Locate the cell with the specified text and output its [x, y] center coordinate. 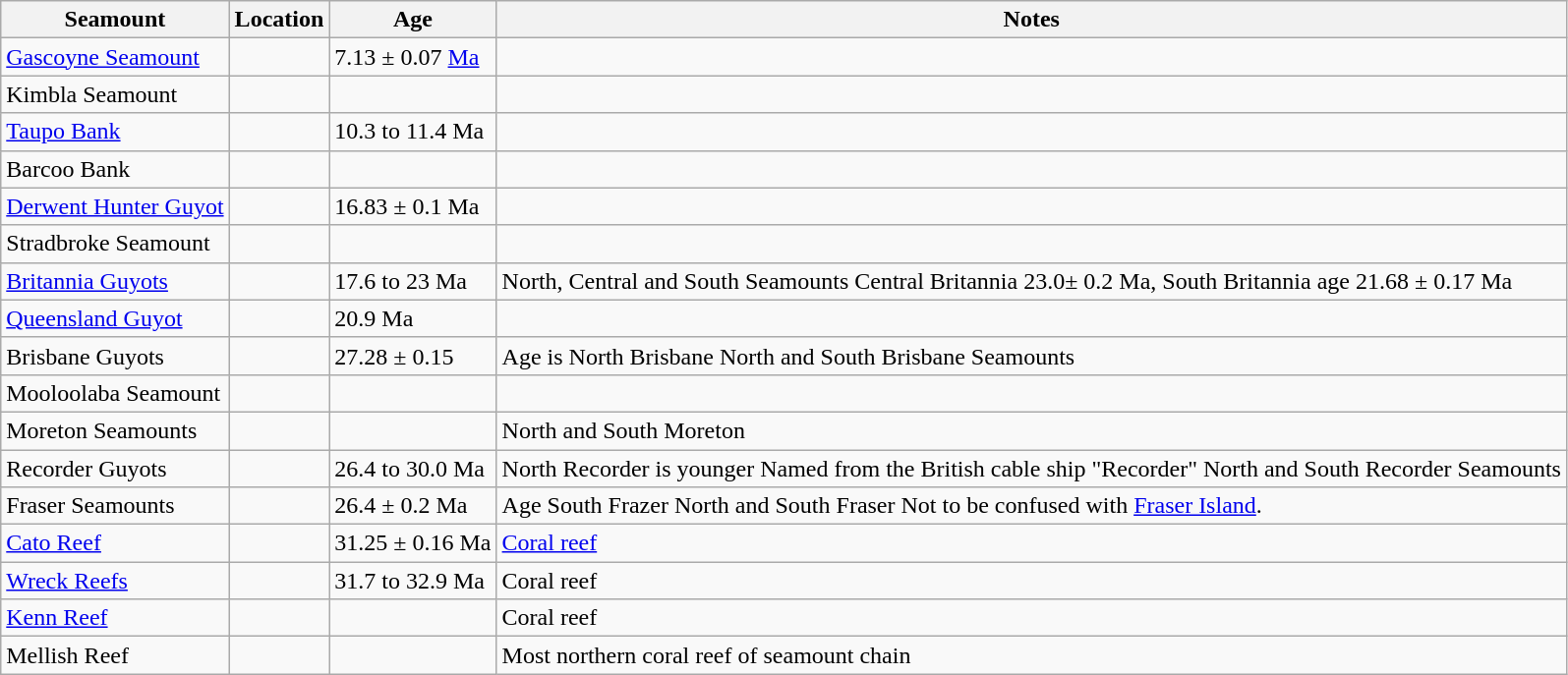
17.6 to 23 Ma [413, 281]
31.25 ± 0.16 Ma [413, 543]
10.3 to 11.4 Ma [413, 132]
Moreton Seamounts [115, 430]
Cato Reef [115, 543]
North and South Moreton [1031, 430]
Seamount [115, 20]
Age is North Brisbane North and South Brisbane Seamounts [1031, 356]
Queensland Guyot [115, 318]
North Recorder is younger Named from the British cable ship "Recorder" North and South Recorder Seamounts [1031, 469]
20.9 Ma [413, 318]
Notes [1031, 20]
16.83 ± 0.1 Ma [413, 206]
North, Central and South Seamounts Central Britannia 23.0± 0.2 Ma, South Britannia age 21.68 ± 0.17 Ma [1031, 281]
Fraser Seamounts [115, 506]
Brisbane Guyots [115, 356]
26.4 to 30.0 Ma [413, 469]
Mellish Reef [115, 655]
Mooloolaba Seamount [115, 393]
31.7 to 32.9 Ma [413, 581]
Recorder Guyots [115, 469]
27.28 ± 0.15 [413, 356]
Stradbroke Seamount [115, 244]
Age [413, 20]
Barcoo Bank [115, 169]
Gascoyne Seamount [115, 57]
Taupo Bank [115, 132]
Derwent Hunter Guyot [115, 206]
Britannia Guyots [115, 281]
7.13 ± 0.07 Ma [413, 57]
Location [279, 20]
Age South Frazer North and South Fraser Not to be confused with Fraser Island. [1031, 506]
Kimbla Seamount [115, 94]
Most northern coral reef of seamount chain [1031, 655]
Wreck Reefs [115, 581]
Kenn Reef [115, 618]
26.4 ± 0.2 Ma [413, 506]
